Capture the cell that displays the provided text and extract its (x, y) central coordinate. 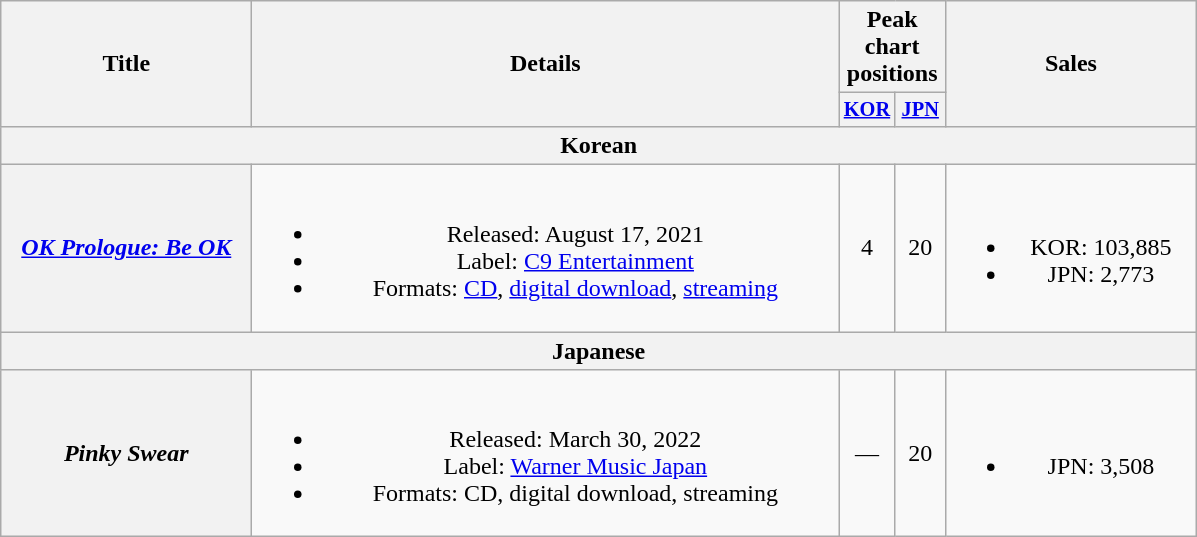
KOR (867, 110)
Details (546, 64)
KOR: 103,885JPN: 2,773 (1070, 248)
Pinky Swear (126, 454)
JPN (920, 110)
Released: August 17, 2021 Label: C9 EntertainmentFormats: CD, digital download, streaming (546, 248)
— (867, 454)
Japanese (599, 351)
Korean (599, 145)
JPN: 3,508 (1070, 454)
Peak chart positions (892, 47)
Sales (1070, 64)
4 (867, 248)
Released: March 30, 2022 Label: Warner Music JapanFormats: CD, digital download, streaming (546, 454)
Title (126, 64)
OK Prologue: Be OK (126, 248)
